For the text-containing cell, return its midpoint in [x, y] coordinate format. 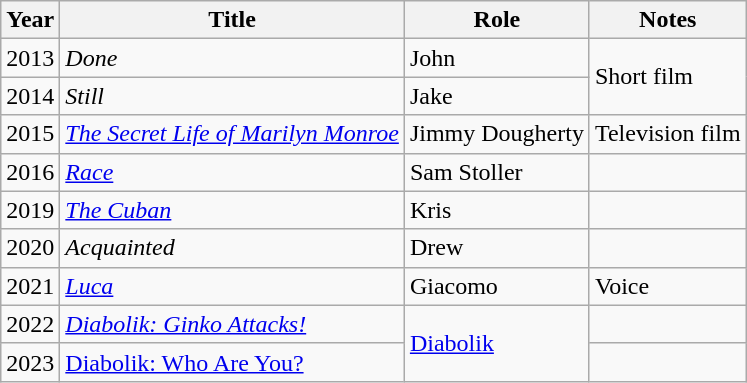
Sam Stoller [496, 172]
John [496, 58]
2015 [30, 134]
Diabolik: Ginko Attacks! [232, 324]
Jake [496, 96]
Jimmy Dougherty [496, 134]
Acquainted [232, 248]
Race [232, 172]
2014 [30, 96]
Kris [496, 210]
The Secret Life of Marilyn Monroe [232, 134]
Role [496, 20]
2021 [30, 286]
2023 [30, 362]
Luca [232, 286]
Still [232, 96]
Notes [668, 20]
Diabolik [496, 343]
Year [30, 20]
The Cuban [232, 210]
2020 [30, 248]
Diabolik: Who Are You? [232, 362]
Television film [668, 134]
2013 [30, 58]
Title [232, 20]
Giacomo [496, 286]
2016 [30, 172]
Short film [668, 77]
Done [232, 58]
Voice [668, 286]
Drew [496, 248]
2019 [30, 210]
2022 [30, 324]
